Return the (X, Y) coordinate for the center point of the cell that contains the specified text.  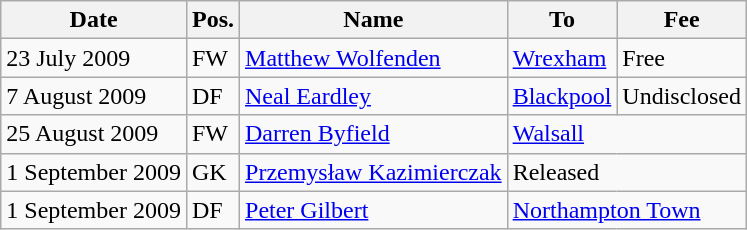
Wrexham (562, 58)
Name (374, 20)
7 August 2009 (94, 96)
Undisclosed (682, 96)
Released (626, 172)
Darren Byfield (374, 134)
23 July 2009 (94, 58)
Peter Gilbert (374, 210)
25 August 2009 (94, 134)
GK (212, 172)
Fee (682, 20)
Neal Eardley (374, 96)
Przemysław Kazimierczak (374, 172)
Free (682, 58)
Northampton Town (626, 210)
Blackpool (562, 96)
Date (94, 20)
Walsall (626, 134)
Matthew Wolfenden (374, 58)
To (562, 20)
Pos. (212, 20)
